Provide the (x, y) coordinate of the cell's center where the given text is located.  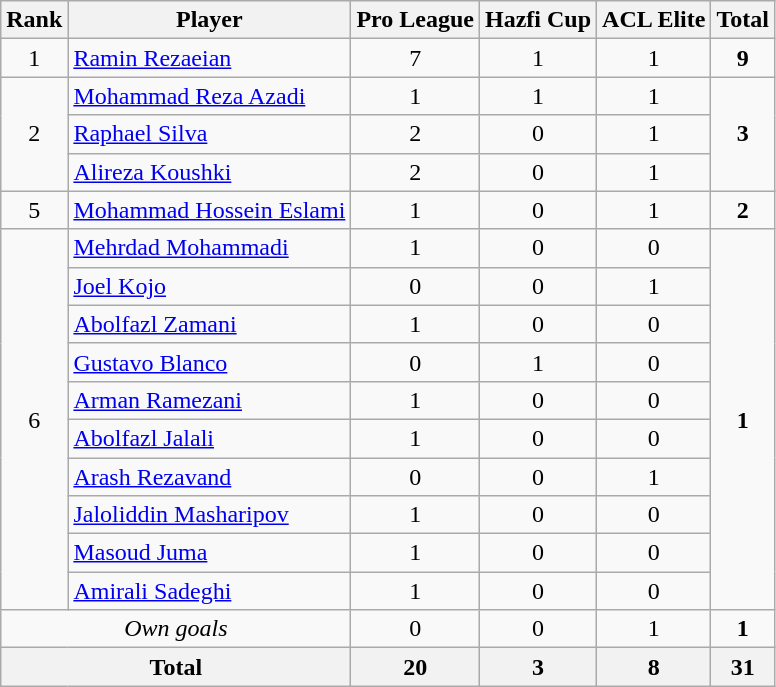
Jaloliddin Masharipov (210, 515)
Rank (34, 20)
Raphael Silva (210, 134)
7 (416, 58)
Alireza Koushki (210, 172)
8 (654, 667)
9 (743, 58)
Mehrdad Mohammadi (210, 248)
Arman Ramezani (210, 400)
Gustavo Blanco (210, 362)
Joel Kojo (210, 286)
Masoud Juma (210, 553)
Hazfi Cup (538, 20)
Pro League (416, 20)
Amirali Sadeghi (210, 591)
Own goals (176, 629)
Mohammad Hossein Eslami (210, 210)
ACL Elite (654, 20)
31 (743, 667)
Mohammad Reza Azadi (210, 96)
20 (416, 667)
5 (34, 210)
Abolfazl Jalali (210, 438)
Player (210, 20)
Abolfazl Zamani (210, 324)
Ramin Rezaeian (210, 58)
6 (34, 420)
Arash Rezavand (210, 477)
